Provide the (x, y) coordinate of the cell's center where the given text is located.  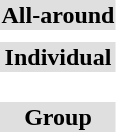
All-around (58, 15)
Individual (58, 57)
Group (58, 117)
